From the cell containing the given text, extract its center point as (x, y) coordinate. 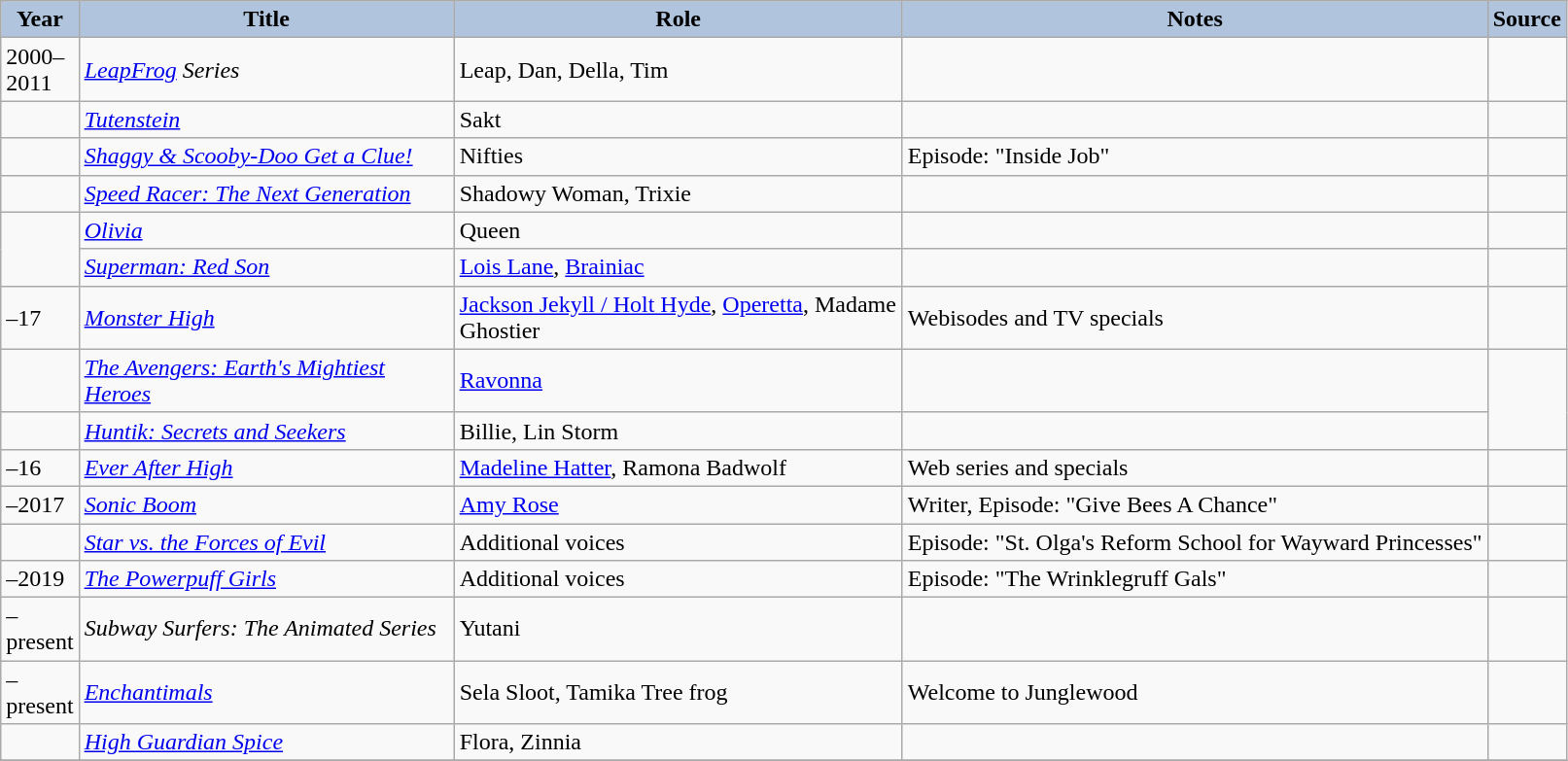
Madeline Hatter, Ramona Badwolf (679, 467)
Web series and specials (1195, 467)
Billie, Lin Storm (679, 431)
Nifties (679, 156)
Episode: "Inside Job" (1195, 156)
Lois Lane, Brainiac (679, 267)
Flora, Zinnia (679, 743)
Monster High (266, 317)
Sonic Boom (266, 504)
–16 (40, 467)
Sela Sloot, Tamika Tree frog (679, 692)
The Avengers: Earth's Mightiest Heroes (266, 381)
Subway Surfers: The Animated Series (266, 630)
Huntik: Secrets and Seekers (266, 431)
Source (1526, 19)
LeapFrog Series (266, 70)
Episode: "St. Olga's Reform School for Wayward Princesses" (1195, 541)
Episode: "The Wrinklegruff Gals" (1195, 579)
–17 (40, 317)
Queen (679, 230)
Olivia (266, 230)
Role (679, 19)
High Guardian Spice (266, 743)
Welcome to Junglewood (1195, 692)
Notes (1195, 19)
–2017 (40, 504)
Shadowy Woman, Trixie (679, 193)
Ravonna (679, 381)
Amy Rose (679, 504)
Speed Racer: The Next Generation (266, 193)
Tutenstein (266, 120)
Ever After High (266, 467)
Yutani (679, 630)
Webisodes and TV specials (1195, 317)
–2019 (40, 579)
Leap, Dan, Della, Tim (679, 70)
Shaggy & Scooby-Doo Get a Clue! (266, 156)
Jackson Jekyll / Holt Hyde, Operetta, Madame Ghostier (679, 317)
Star vs. the Forces of Evil (266, 541)
Writer, Episode: "Give Bees A Chance" (1195, 504)
Enchantimals (266, 692)
Superman: Red Son (266, 267)
Title (266, 19)
Year (40, 19)
The Powerpuff Girls (266, 579)
Sakt (679, 120)
2000–2011 (40, 70)
